Search for the cell housing the specified text and yield its [x, y] center coordinate. 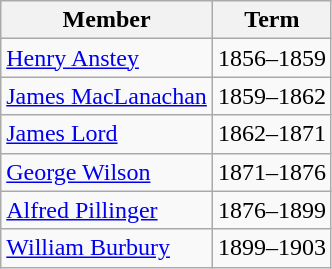
William Burbury [107, 248]
George Wilson [107, 172]
1856–1859 [272, 58]
Henry Anstey [107, 58]
James Lord [107, 134]
Alfred Pillinger [107, 210]
1859–1862 [272, 96]
1899–1903 [272, 248]
1871–1876 [272, 172]
Member [107, 20]
1876–1899 [272, 210]
Term [272, 20]
James MacLanachan [107, 96]
1862–1871 [272, 134]
